Find where the given text appears and provide that cell's center as [X, Y] coordinate. 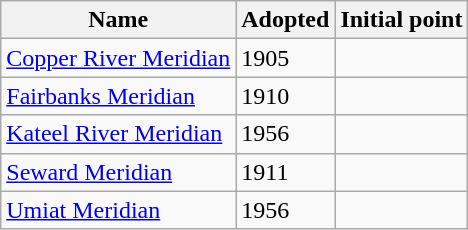
1905 [286, 58]
Umiat Meridian [118, 210]
Fairbanks Meridian [118, 96]
1910 [286, 96]
Copper River Meridian [118, 58]
Seward Meridian [118, 172]
Adopted [286, 20]
Initial point [402, 20]
Name [118, 20]
1911 [286, 172]
Kateel River Meridian [118, 134]
